Locate the cell with the specified text and output its (x, y) center coordinate. 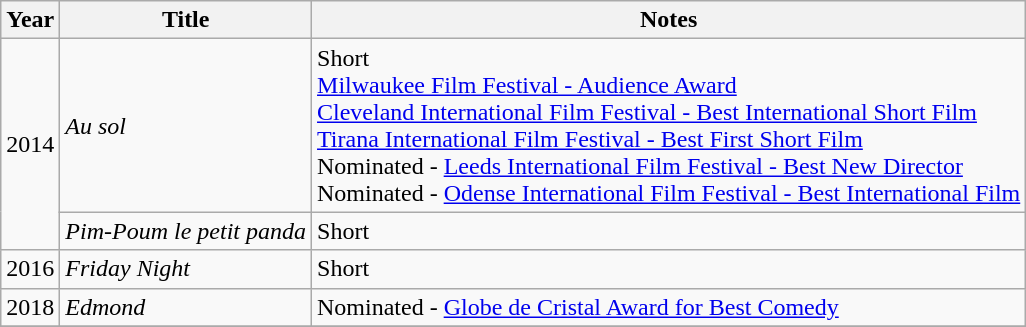
2018 (30, 307)
Edmond (186, 307)
Title (186, 20)
Nominated - Globe de Cristal Award for Best Comedy (669, 307)
2016 (30, 269)
Friday Night (186, 269)
Pim-Poum le petit panda (186, 231)
Au sol (186, 126)
2014 (30, 144)
Year (30, 20)
Notes (669, 20)
